Identify which cell holds the provided text, then report its [x, y] central coordinate. 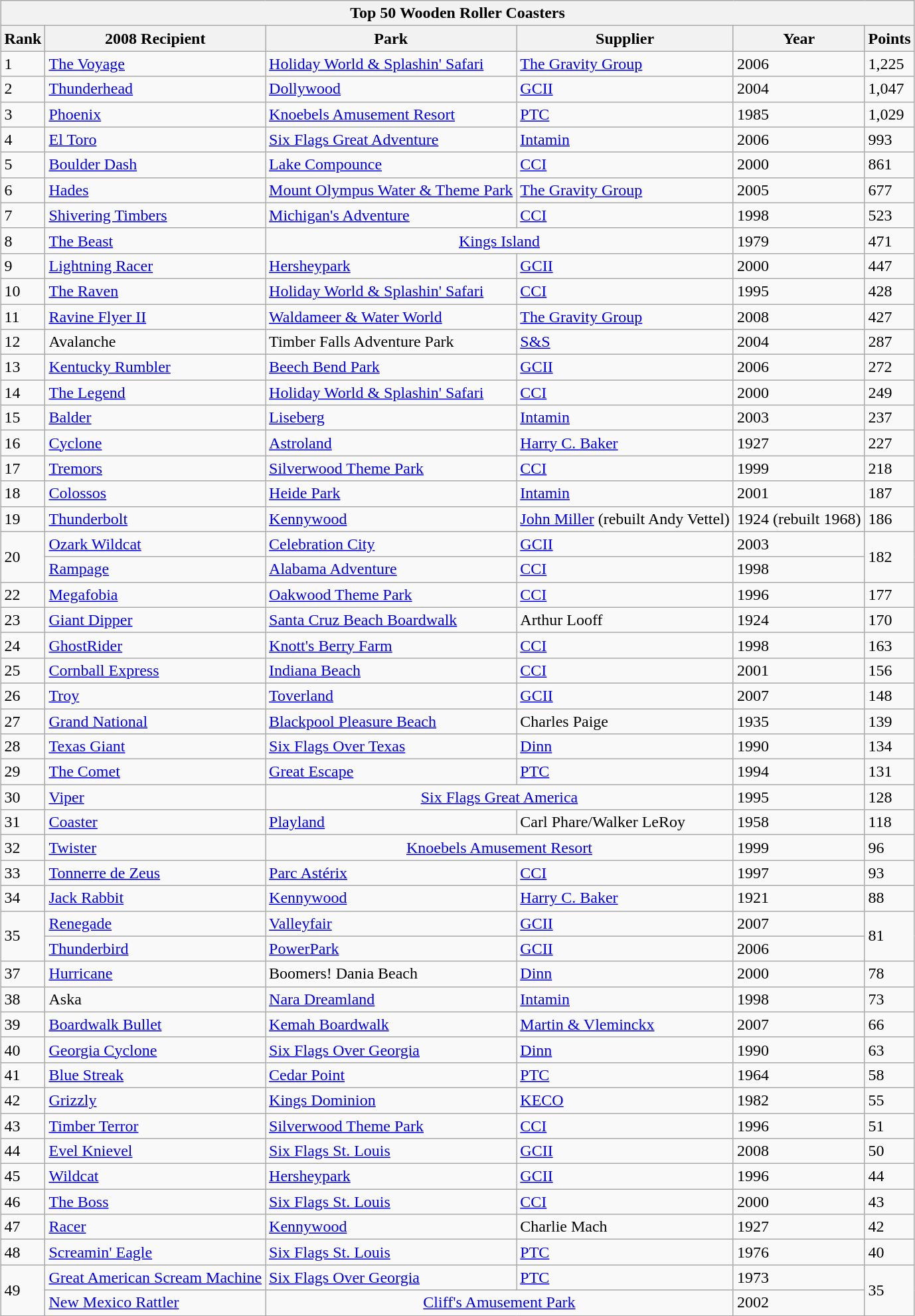
48 [23, 1252]
1,029 [890, 114]
32 [23, 848]
187 [890, 494]
Boardwalk Bullet [155, 1024]
Thunderbird [155, 949]
Rank [23, 39]
Ozark Wildcat [155, 544]
47 [23, 1227]
73 [890, 999]
Liseberg [391, 418]
23 [23, 620]
Beech Bend Park [391, 367]
Top 50 Wooden Roller Coasters [457, 13]
Charlie Mach [625, 1227]
Playland [391, 822]
29 [23, 772]
1924 (rebuilt 1968) [799, 519]
The Voyage [155, 64]
447 [890, 266]
170 [890, 620]
2005 [799, 190]
17 [23, 468]
Hurricane [155, 974]
Points [890, 39]
S&S [625, 342]
Megafobia [155, 595]
3 [23, 114]
1958 [799, 822]
148 [890, 696]
1994 [799, 772]
14 [23, 393]
25 [23, 670]
1982 [799, 1100]
8 [23, 240]
1935 [799, 721]
Kings Dominion [391, 1100]
6 [23, 190]
4 [23, 140]
Alabama Adventure [391, 569]
237 [890, 418]
128 [890, 797]
Six Flags Great Adventure [391, 140]
33 [23, 873]
7 [23, 215]
26 [23, 696]
Valleyfair [391, 923]
46 [23, 1202]
Tonnerre de Zeus [155, 873]
1979 [799, 240]
Rampage [155, 569]
Giant Dipper [155, 620]
Balder [155, 418]
Viper [155, 797]
GhostRider [155, 645]
1976 [799, 1252]
Indiana Beach [391, 670]
Jack Rabbit [155, 898]
Avalanche [155, 342]
The Boss [155, 1202]
Toverland [391, 696]
2002 [799, 1303]
Lake Compounce [391, 165]
Tremors [155, 468]
16 [23, 443]
523 [890, 215]
Great American Scream Machine [155, 1277]
Georgia Cyclone [155, 1050]
New Mexico Rattler [155, 1303]
41 [23, 1075]
Coaster [155, 822]
1,225 [890, 64]
1985 [799, 114]
55 [890, 1100]
Oakwood Theme Park [391, 595]
45 [23, 1176]
861 [890, 165]
38 [23, 999]
Screamin' Eagle [155, 1252]
66 [890, 1024]
2 [23, 89]
Supplier [625, 39]
11 [23, 317]
Arthur Looff [625, 620]
Park [391, 39]
The Raven [155, 291]
156 [890, 670]
Wildcat [155, 1176]
51 [890, 1126]
Evel Knievel [155, 1151]
28 [23, 747]
37 [23, 974]
Cliff's Amusement Park [499, 1303]
5 [23, 165]
Martin & Vleminckx [625, 1024]
249 [890, 393]
John Miller (rebuilt Andy Vettel) [625, 519]
218 [890, 468]
63 [890, 1050]
Phoenix [155, 114]
Kings Island [499, 240]
Thunderbolt [155, 519]
81 [890, 936]
Dollywood [391, 89]
Timber Falls Adventure Park [391, 342]
58 [890, 1075]
134 [890, 747]
Shivering Timbers [155, 215]
19 [23, 519]
Mount Olympus Water & Theme Park [391, 190]
Hades [155, 190]
Year [799, 39]
Grizzly [155, 1100]
20 [23, 557]
Carl Phare/Walker LeRoy [625, 822]
227 [890, 443]
Charles Paige [625, 721]
1 [23, 64]
131 [890, 772]
Heide Park [391, 494]
Waldameer & Water World [391, 317]
Boomers! Dania Beach [391, 974]
Astroland [391, 443]
Thunderhead [155, 89]
Great Escape [391, 772]
30 [23, 797]
The Comet [155, 772]
9 [23, 266]
1921 [799, 898]
1924 [799, 620]
Aska [155, 999]
Kentucky Rumbler [155, 367]
177 [890, 595]
427 [890, 317]
Racer [155, 1227]
Santa Cruz Beach Boardwalk [391, 620]
Twister [155, 848]
34 [23, 898]
22 [23, 595]
88 [890, 898]
The Beast [155, 240]
27 [23, 721]
Knott's Berry Farm [391, 645]
1997 [799, 873]
Cornball Express [155, 670]
182 [890, 557]
Parc Astérix [391, 873]
KECO [625, 1100]
93 [890, 873]
78 [890, 974]
677 [890, 190]
18 [23, 494]
Six Flags Over Texas [391, 747]
13 [23, 367]
PowerPark [391, 949]
Lightning Racer [155, 266]
Kemah Boardwalk [391, 1024]
Six Flags Great America [499, 797]
10 [23, 291]
96 [890, 848]
Timber Terror [155, 1126]
24 [23, 645]
Boulder Dash [155, 165]
1,047 [890, 89]
163 [890, 645]
31 [23, 822]
Grand National [155, 721]
Blue Streak [155, 1075]
186 [890, 519]
El Toro [155, 140]
The Legend [155, 393]
118 [890, 822]
1964 [799, 1075]
Celebration City [391, 544]
Ravine Flyer II [155, 317]
471 [890, 240]
12 [23, 342]
287 [890, 342]
428 [890, 291]
Renegade [155, 923]
39 [23, 1024]
Texas Giant [155, 747]
Nara Dreamland [391, 999]
Troy [155, 696]
Colossos [155, 494]
50 [890, 1151]
Blackpool Pleasure Beach [391, 721]
15 [23, 418]
139 [890, 721]
993 [890, 140]
1973 [799, 1277]
49 [23, 1290]
Michigan's Adventure [391, 215]
272 [890, 367]
2008 Recipient [155, 39]
Cedar Point [391, 1075]
Cyclone [155, 443]
